From the cell containing the given text, extract its center point as [x, y] coordinate. 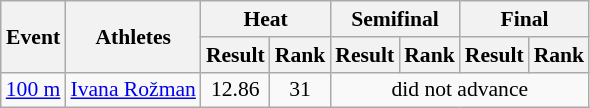
Heat [266, 19]
Final [524, 19]
Semifinal [394, 19]
12.86 [236, 90]
31 [300, 90]
did not advance [460, 90]
Ivana Rožman [132, 90]
100 m [34, 90]
Event [34, 36]
Athletes [132, 36]
